Scan for the cell matching the given text and deliver its (X, Y) coordinate at center. 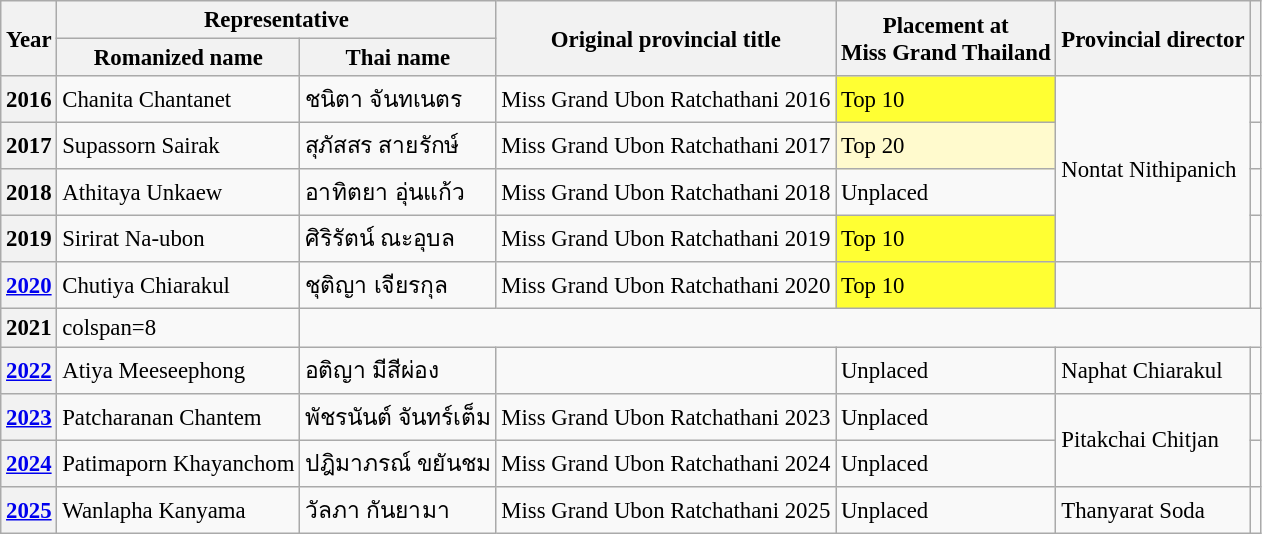
Miss Grand Ubon Ratchathani 2018 (666, 192)
2018 (29, 192)
Patcharanan Chantem (178, 416)
2019 (29, 240)
อาทิตยา อุ่นแก้ว (398, 192)
Patimaporn Khayanchom (178, 464)
Original provincial title (666, 38)
ชุติญา เจียรกุล (398, 286)
Miss Grand Ubon Ratchathani 2024 (666, 464)
สุภัสสร สายรักษ์ (398, 146)
2023 (29, 416)
Miss Grand Ubon Ratchathani 2025 (666, 510)
Sirirat Na-ubon (178, 240)
Provincial director (1153, 38)
2017 (29, 146)
2021 (29, 328)
Pitakchai Chitjan (1153, 440)
Miss Grand Ubon Ratchathani 2019 (666, 240)
Miss Grand Ubon Ratchathani 2020 (666, 286)
Atiya Meeseephong (178, 370)
Miss Grand Ubon Ratchathani 2023 (666, 416)
Chanita Chantanet (178, 100)
Miss Grand Ubon Ratchathani 2017 (666, 146)
Supassorn Sairak (178, 146)
2025 (29, 510)
Chutiya Chiarakul (178, 286)
อติญา มีสีผ่อง (398, 370)
Thai name (398, 58)
2022 (29, 370)
colspan=8 (178, 328)
2020 (29, 286)
ชนิตา จันทเนตร (398, 100)
Placement atMiss Grand Thailand (946, 38)
Naphat Chiarakul (1153, 370)
ศิริรัตน์ ณะอุบล (398, 240)
พัชรนันต์ จันทร์เต็ม (398, 416)
2024 (29, 464)
Thanyarat Soda (1153, 510)
Athitaya Unkaew (178, 192)
Representative (276, 20)
วัลภา กันยามา (398, 510)
Nontat Nithipanich (1153, 169)
Year (29, 38)
Wanlapha Kanyama (178, 510)
Top 20 (946, 146)
Miss Grand Ubon Ratchathani 2016 (666, 100)
Romanized name (178, 58)
ปฎิมาภรณ์ ขยันชม (398, 464)
2016 (29, 100)
